Find where the given text appears and provide that cell's center as [X, Y] coordinate. 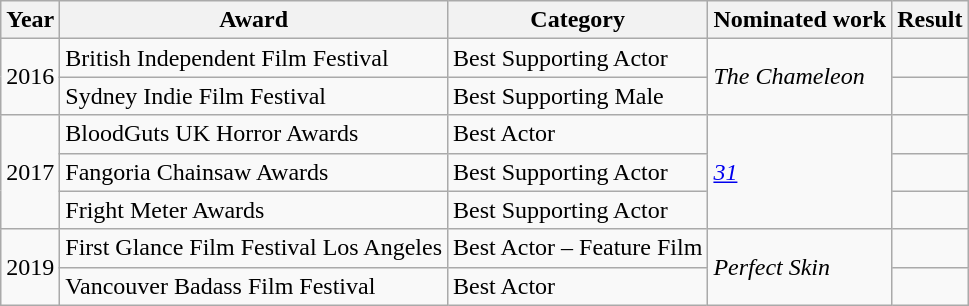
2017 [30, 172]
Year [30, 20]
Nominated work [800, 20]
31 [800, 172]
Result [930, 20]
British Independent Film Festival [254, 58]
Vancouver Badass Film Festival [254, 286]
Award [254, 20]
Category [578, 20]
Fright Meter Awards [254, 210]
The Chameleon [800, 77]
2019 [30, 267]
Best Supporting Male [578, 96]
First Glance Film Festival Los Angeles [254, 248]
BloodGuts UK Horror Awards [254, 134]
Best Actor – Feature Film [578, 248]
2016 [30, 77]
Fangoria Chainsaw Awards [254, 172]
Perfect Skin [800, 267]
Sydney Indie Film Festival [254, 96]
